Output the [X, Y] coordinate of the center of the cell containing the given text.  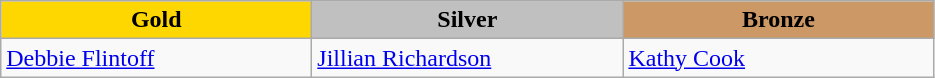
Debbie Flintoff [156, 58]
Bronze [778, 20]
Jillian Richardson [468, 58]
Kathy Cook [778, 58]
Silver [468, 20]
Gold [156, 20]
